Find where the given text appears and provide that cell's center as [X, Y] coordinate. 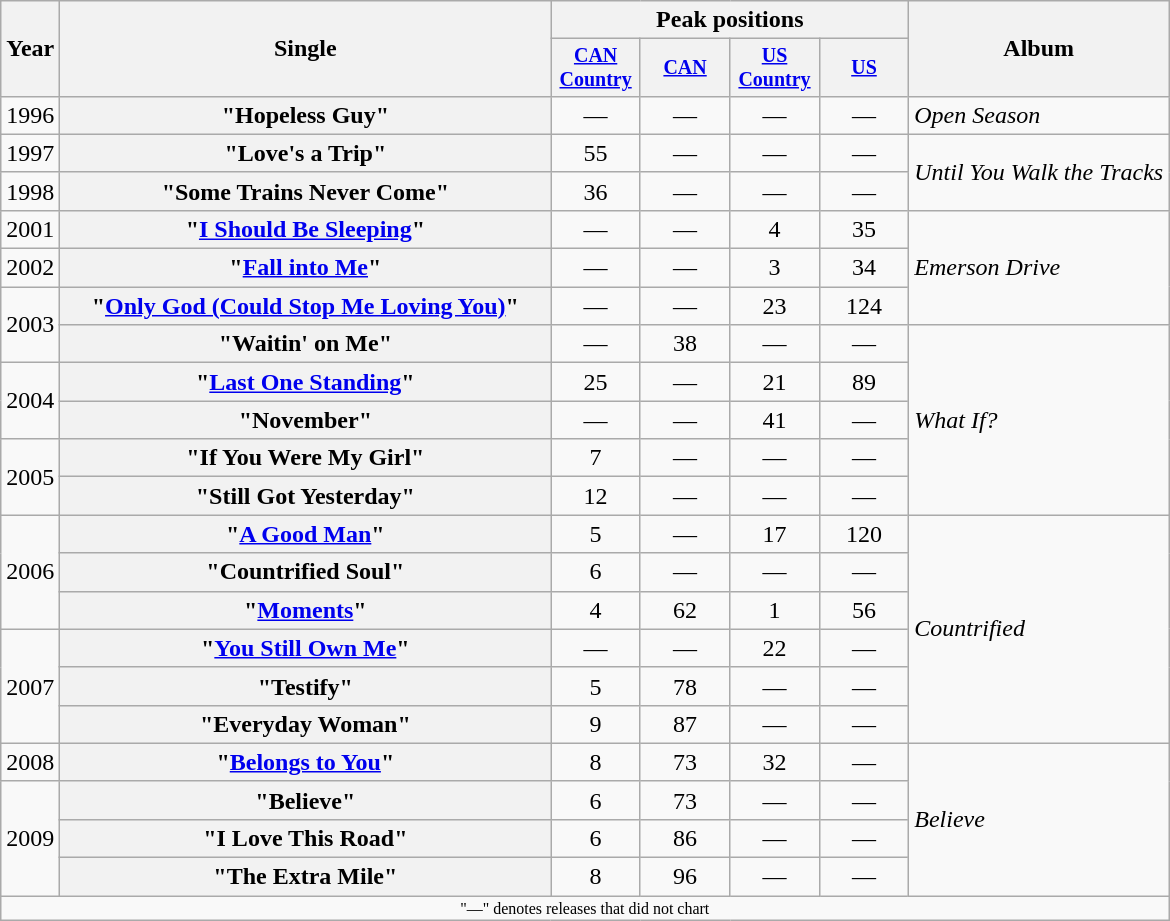
7 [596, 458]
"Love's a Trip" [306, 153]
21 [774, 382]
2005 [30, 477]
Countrified [1039, 629]
22 [774, 648]
"Waitin' on Me" [306, 344]
"Testify" [306, 686]
23 [774, 306]
"Moments" [306, 610]
US Country [774, 68]
120 [864, 534]
2002 [30, 268]
2001 [30, 229]
"November" [306, 420]
25 [596, 382]
1996 [30, 115]
Album [1039, 49]
"I Should Be Sleeping" [306, 229]
78 [684, 686]
US [864, 68]
2009 [30, 838]
"Hopeless Guy" [306, 115]
89 [864, 382]
96 [684, 877]
"Still Got Yesterday" [306, 496]
17 [774, 534]
9 [596, 724]
Open Season [1039, 115]
"Countrified Soul" [306, 572]
2007 [30, 686]
32 [774, 762]
35 [864, 229]
12 [596, 496]
"You Still Own Me" [306, 648]
62 [684, 610]
124 [864, 306]
Single [306, 49]
36 [596, 191]
"Belongs to You" [306, 762]
3 [774, 268]
38 [684, 344]
Peak positions [730, 20]
87 [684, 724]
86 [684, 838]
Year [30, 49]
2004 [30, 401]
"Believe" [306, 800]
Until You Walk the Tracks [1039, 172]
2008 [30, 762]
2006 [30, 572]
"—" denotes releases that did not chart [585, 908]
"The Extra Mile" [306, 877]
34 [864, 268]
"A Good Man" [306, 534]
1997 [30, 153]
2003 [30, 325]
"If You Were My Girl" [306, 458]
1998 [30, 191]
CAN [684, 68]
CAN Country [596, 68]
Believe [1039, 819]
"Only God (Could Stop Me Loving You)" [306, 306]
"Fall into Me" [306, 268]
"Some Trains Never Come" [306, 191]
"Everyday Woman" [306, 724]
"Last One Standing" [306, 382]
"I Love This Road" [306, 838]
55 [596, 153]
What If? [1039, 420]
Emerson Drive [1039, 267]
56 [864, 610]
1 [774, 610]
41 [774, 420]
